Scan for the cell matching the given text and deliver its [x, y] coordinate at center. 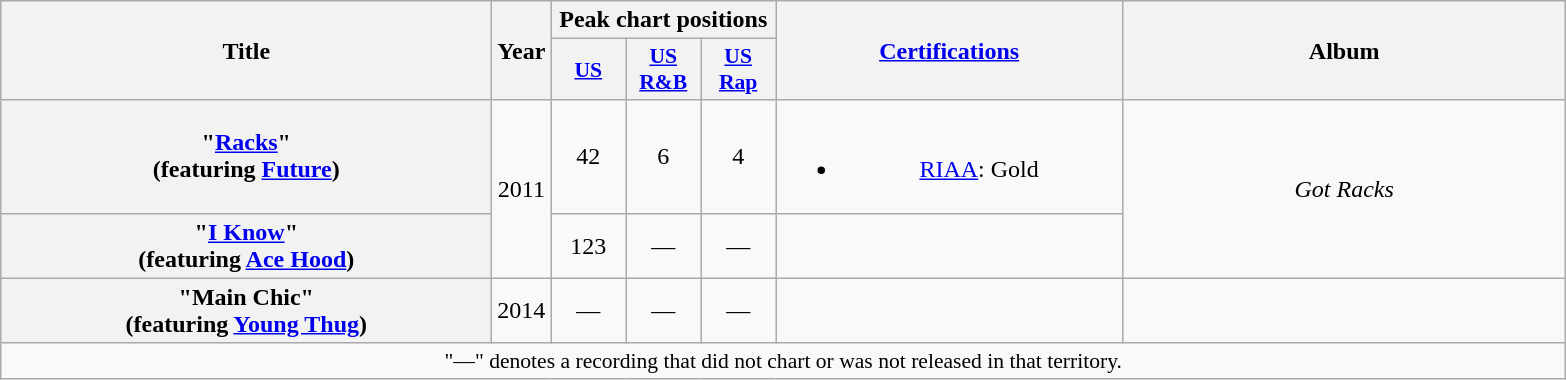
Peak chart positions [664, 20]
Certifications [950, 50]
"Main Chic" (featuring Young Thug) [246, 310]
42 [588, 156]
6 [664, 156]
Title [246, 50]
4 [738, 156]
US [588, 70]
"Racks"(featuring Future) [246, 156]
RIAA: Gold [950, 156]
Album [1344, 50]
US R&B [664, 70]
"—" denotes a recording that did not chart or was not released in that territory. [784, 361]
2014 [522, 310]
US Rap [738, 70]
2011 [522, 189]
"I Know" (featuring Ace Hood) [246, 246]
123 [588, 246]
Got Racks [1344, 189]
Year [522, 50]
